Search for the cell housing the specified text and yield its [X, Y] center coordinate. 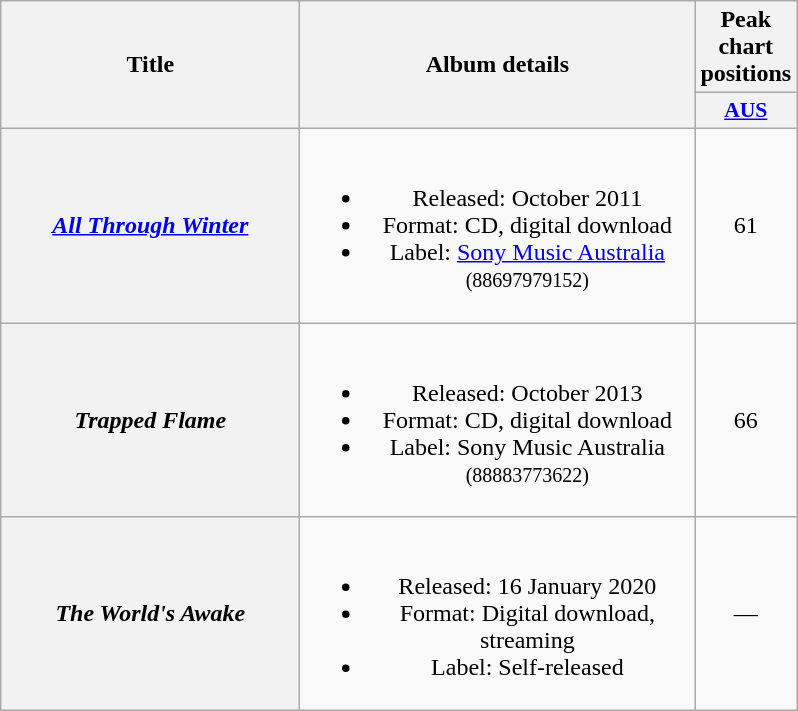
61 [746, 225]
Title [150, 65]
AUS [746, 111]
Released: 16 January 2020Format: Digital download, streamingLabel: Self-released [498, 614]
— [746, 614]
Released: October 2013Format: CD, digital downloadLabel: Sony Music Australia (88883773622) [498, 419]
The World's Awake [150, 614]
Peak chart positions [746, 47]
66 [746, 419]
Album details [498, 65]
Trapped Flame [150, 419]
Released: October 2011Format: CD, digital downloadLabel: Sony Music Australia (88697979152) [498, 225]
All Through Winter [150, 225]
